Scan for the cell matching the given text and deliver its (X, Y) coordinate at center. 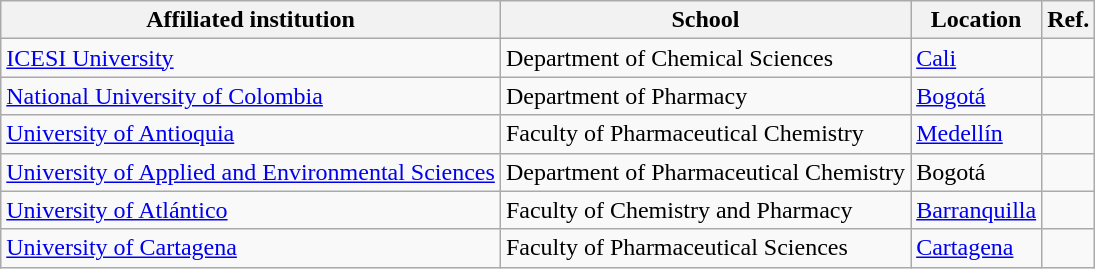
Barranquilla (976, 210)
School (705, 20)
Cali (976, 58)
ICESI University (251, 58)
University of Applied and Environmental Sciences (251, 172)
Cartagena (976, 248)
Department of Pharmaceutical Chemistry (705, 172)
University of Atlántico (251, 210)
Affiliated institution (251, 20)
University of Antioquia (251, 134)
Ref. (1068, 20)
Faculty of Chemistry and Pharmacy (705, 210)
Faculty of Pharmaceutical Sciences (705, 248)
Faculty of Pharmaceutical Chemistry (705, 134)
Department of Chemical Sciences (705, 58)
National University of Colombia (251, 96)
University of Cartagena (251, 248)
Location (976, 20)
Medellín (976, 134)
Department of Pharmacy (705, 96)
